Return (X, Y) of the center of cell containing provided text 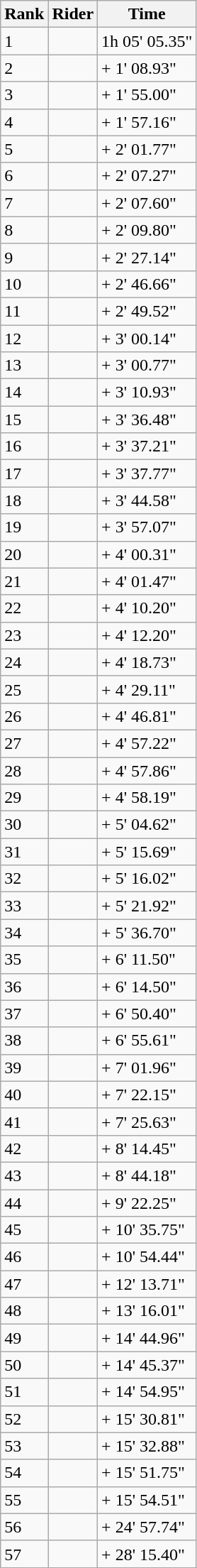
12 (24, 339)
6 (24, 176)
10 (24, 284)
25 (24, 689)
+ 8' 14.45" (147, 1148)
+ 4' 10.20" (147, 608)
9 (24, 257)
Time (147, 14)
32 (24, 879)
+ 4' 01.47" (147, 581)
+ 4' 29.11" (147, 689)
19 (24, 527)
+ 6' 11.50" (147, 960)
33 (24, 906)
54 (24, 1473)
+ 6' 55.61" (147, 1041)
+ 10' 35.75" (147, 1230)
4 (24, 122)
+ 4' 12.20" (147, 635)
2 (24, 68)
Rank (24, 14)
+ 3' 37.21" (147, 446)
49 (24, 1338)
15 (24, 420)
37 (24, 1014)
+ 6' 14.50" (147, 987)
21 (24, 581)
+ 5' 04.62" (147, 825)
+ 5' 16.02" (147, 879)
+ 4' 00.31" (147, 554)
42 (24, 1148)
+ 9' 22.25" (147, 1203)
+ 24' 57.74" (147, 1527)
+ 7' 22.15" (147, 1095)
+ 4' 57.22" (147, 743)
+ 2' 01.77" (147, 149)
+ 2' 09.80" (147, 230)
+ 3' 00.14" (147, 339)
+ 4' 46.81" (147, 716)
17 (24, 473)
+ 12' 13.71" (147, 1284)
+ 13' 16.01" (147, 1311)
+ 2' 49.52" (147, 311)
34 (24, 933)
+ 3' 37.77" (147, 473)
29 (24, 798)
3 (24, 95)
+ 1' 08.93" (147, 68)
5 (24, 149)
+ 3' 00.77" (147, 366)
+ 7' 25.63" (147, 1122)
+ 5' 21.92" (147, 906)
1h 05' 05.35" (147, 41)
30 (24, 825)
50 (24, 1365)
+ 14' 54.95" (147, 1392)
+ 7' 01.96" (147, 1068)
43 (24, 1175)
35 (24, 960)
27 (24, 743)
57 (24, 1554)
40 (24, 1095)
+ 5' 36.70" (147, 933)
+ 2' 07.27" (147, 176)
+ 1' 55.00" (147, 95)
+ 15' 54.51" (147, 1500)
38 (24, 1041)
48 (24, 1311)
14 (24, 393)
41 (24, 1122)
+ 3' 10.93" (147, 393)
44 (24, 1203)
+ 5' 15.69" (147, 852)
+ 3' 57.07" (147, 527)
+ 15' 30.81" (147, 1419)
46 (24, 1257)
18 (24, 500)
+ 28' 15.40" (147, 1554)
+ 15' 51.75" (147, 1473)
+ 2' 27.14" (147, 257)
+ 1' 57.16" (147, 122)
+ 14' 45.37" (147, 1365)
24 (24, 662)
+ 4' 18.73" (147, 662)
+ 10' 54.44" (147, 1257)
31 (24, 852)
26 (24, 716)
7 (24, 203)
16 (24, 446)
+ 2' 46.66" (147, 284)
47 (24, 1284)
+ 8' 44.18" (147, 1175)
11 (24, 311)
8 (24, 230)
+ 3' 44.58" (147, 500)
53 (24, 1446)
+ 4' 58.19" (147, 798)
36 (24, 987)
+ 6' 50.40" (147, 1014)
+ 15' 32.88" (147, 1446)
45 (24, 1230)
22 (24, 608)
39 (24, 1068)
+ 14' 44.96" (147, 1338)
13 (24, 366)
1 (24, 41)
+ 2' 07.60" (147, 203)
51 (24, 1392)
28 (24, 770)
56 (24, 1527)
52 (24, 1419)
+ 4' 57.86" (147, 770)
20 (24, 554)
Rider (73, 14)
+ 3' 36.48" (147, 420)
55 (24, 1500)
23 (24, 635)
